From the cell containing the given text, extract its center point as [X, Y] coordinate. 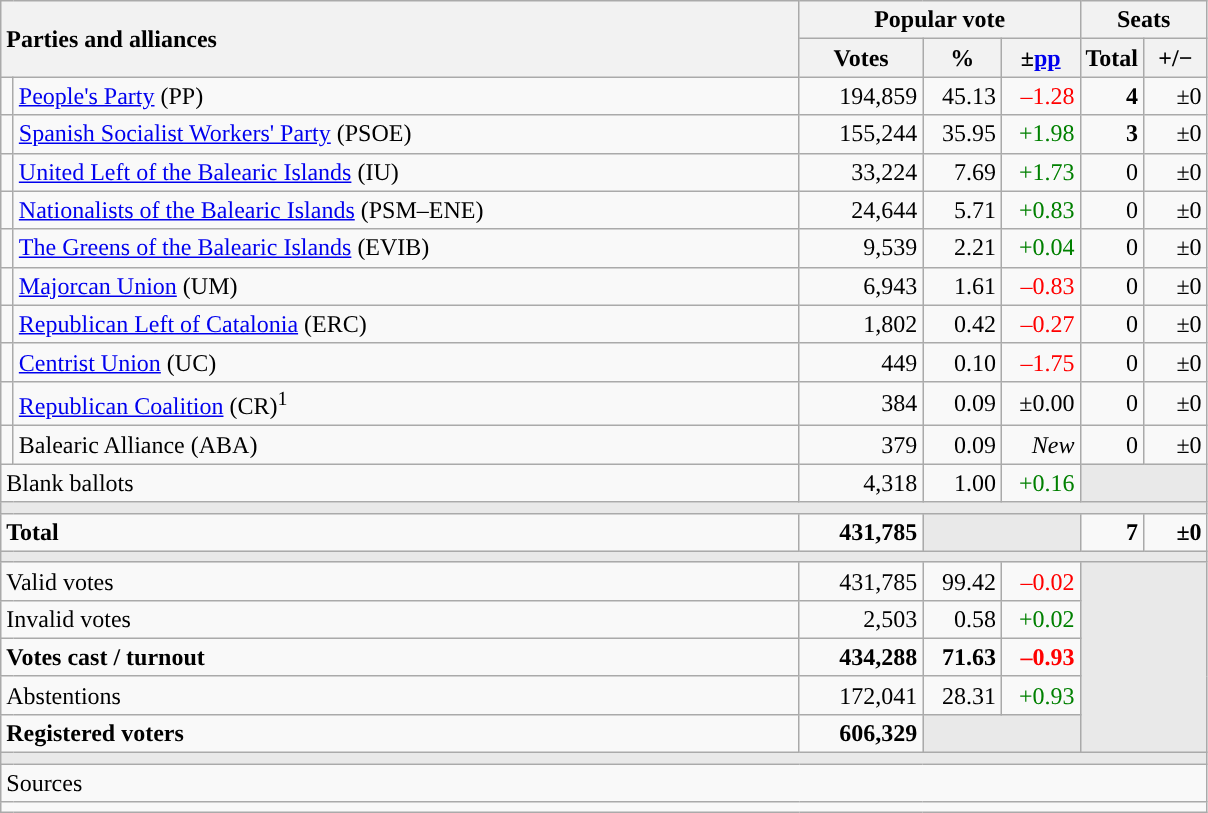
United Left of the Balearic Islands (IU) [406, 172]
Abstentions [400, 695]
+0.83 [1040, 210]
35.95 [962, 134]
172,041 [861, 695]
2.21 [962, 248]
Sources [604, 783]
45.13 [962, 96]
606,329 [861, 733]
The Greens of the Balearic Islands (EVIB) [406, 248]
±0.00 [1040, 404]
–0.27 [1040, 324]
155,244 [861, 134]
194,859 [861, 96]
+0.02 [1040, 619]
New [1040, 445]
Parties and alliances [400, 39]
449 [861, 362]
3 [1112, 134]
–1.75 [1040, 362]
+0.16 [1040, 483]
434,288 [861, 657]
Votes [861, 58]
4 [1112, 96]
28.31 [962, 695]
+0.04 [1040, 248]
Balearic Alliance (ABA) [406, 445]
–0.02 [1040, 581]
4,318 [861, 483]
71.63 [962, 657]
6,943 [861, 286]
Republican Left of Catalonia (ERC) [406, 324]
+1.73 [1040, 172]
7 [1112, 532]
Spanish Socialist Workers' Party (PSOE) [406, 134]
0.42 [962, 324]
–0.93 [1040, 657]
1.00 [962, 483]
0.10 [962, 362]
1,802 [861, 324]
Votes cast / turnout [400, 657]
Nationalists of the Balearic Islands (PSM–ENE) [406, 210]
+/− [1176, 58]
Seats [1144, 20]
Valid votes [400, 581]
Invalid votes [400, 619]
People's Party (PP) [406, 96]
Majorcan Union (UM) [406, 286]
Popular vote [940, 20]
384 [861, 404]
–1.28 [1040, 96]
24,644 [861, 210]
2,503 [861, 619]
33,224 [861, 172]
% [962, 58]
±pp [1040, 58]
0.58 [962, 619]
1.61 [962, 286]
Registered voters [400, 733]
9,539 [861, 248]
Centrist Union (UC) [406, 362]
379 [861, 445]
+0.93 [1040, 695]
5.71 [962, 210]
Republican Coalition (CR)1 [406, 404]
Blank ballots [400, 483]
99.42 [962, 581]
–0.83 [1040, 286]
+1.98 [1040, 134]
7.69 [962, 172]
